Provide the (X, Y) coordinate of the cell's center where the given text is located.  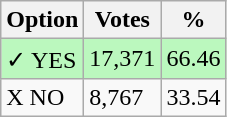
X NO (42, 97)
✓ YES (42, 59)
66.46 (194, 59)
33.54 (194, 97)
Option (42, 20)
8,767 (122, 97)
% (194, 20)
Votes (122, 20)
17,371 (122, 59)
